Locate the cell with the specified text and output its [x, y] center coordinate. 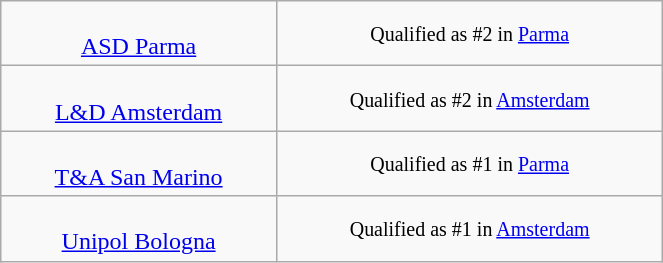
ASD Parma [139, 34]
Qualified as #1 in Parma [469, 164]
Qualified as #2 in Parma [469, 34]
L&D Amsterdam [139, 98]
Qualified as #1 in Amsterdam [469, 228]
Unipol Bologna [139, 228]
T&A San Marino [139, 164]
Qualified as #2 in Amsterdam [469, 98]
